Search for the cell housing the specified text and yield its (X, Y) center coordinate. 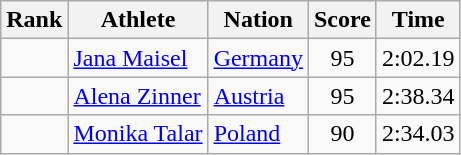
2:38.34 (418, 96)
2:34.03 (418, 134)
Athlete (138, 20)
Monika Talar (138, 134)
Nation (258, 20)
2:02.19 (418, 58)
Poland (258, 134)
90 (342, 134)
Score (342, 20)
Jana Maisel (138, 58)
Time (418, 20)
Rank (34, 20)
Germany (258, 58)
Austria (258, 96)
Alena Zinner (138, 96)
